Pinpoint the cell where the given text exists, returning its (x, y) midpoint coordinate. 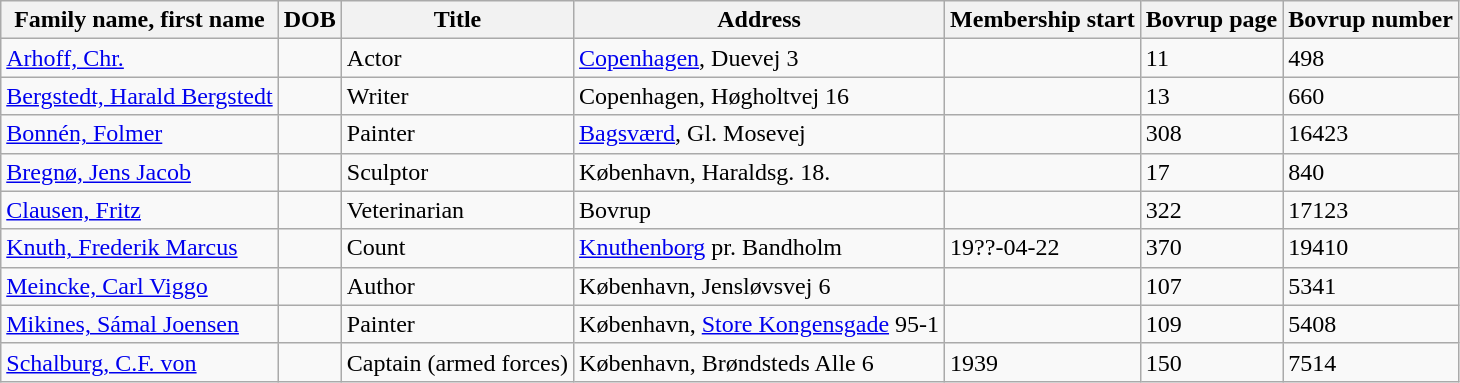
498 (1371, 58)
Bregnø, Jens Jacob (140, 172)
Bovrup (760, 210)
Bagsværd, Gl. Mosevej (760, 134)
5408 (1371, 324)
Veterinarian (457, 210)
Count (457, 248)
Meincke, Carl Viggo (140, 286)
7514 (1371, 362)
Arhoff, Chr. (140, 58)
Address (760, 20)
DOB (310, 20)
17 (1211, 172)
19410 (1371, 248)
16423 (1371, 134)
Knuthenborg pr. Bandholm (760, 248)
322 (1211, 210)
Knuth, Frederik Marcus (140, 248)
Writer (457, 96)
660 (1371, 96)
Actor (457, 58)
Schalburg, C.F. von (140, 362)
5341 (1371, 286)
370 (1211, 248)
19??-04-22 (1043, 248)
11 (1211, 58)
Mikines, Sámal Joensen (140, 324)
Bovrup number (1371, 20)
308 (1211, 134)
Bonnén, Folmer (140, 134)
København, Store Kongensgade 95-1 (760, 324)
107 (1211, 286)
Author (457, 286)
13 (1211, 96)
840 (1371, 172)
Captain (armed forces) (457, 362)
Clausen, Fritz (140, 210)
17123 (1371, 210)
109 (1211, 324)
Title (457, 20)
Bovrup page (1211, 20)
Membership start (1043, 20)
København, Haraldsg. 18. (760, 172)
Bergstedt, Harald Bergstedt (140, 96)
Copenhagen, Duevej 3 (760, 58)
150 (1211, 362)
København, Jensløvsvej 6 (760, 286)
Sculptor (457, 172)
Copenhagen, Høgholtvej 16 (760, 96)
København, Brøndsteds Alle 6 (760, 362)
Family name, first name (140, 20)
1939 (1043, 362)
